Return the (X, Y) coordinate for the center point of the cell that contains the specified text.  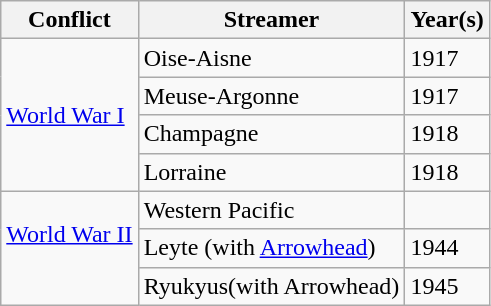
Streamer (272, 20)
Leyte (with Arrowhead) (272, 248)
World War II (70, 248)
1945 (447, 286)
Meuse-Argonne (272, 96)
Western Pacific (272, 210)
World War I (70, 115)
Champagne (272, 134)
Conflict (70, 20)
Year(s) (447, 20)
Lorraine (272, 172)
Ryukyus(with Arrowhead) (272, 286)
1944 (447, 248)
Oise-Aisne (272, 58)
